Extract the (x, y) coordinate from the center of the cell holding the provided text.  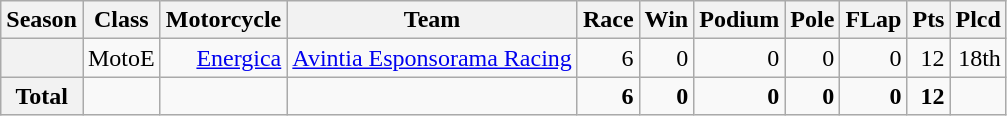
Season (42, 20)
MotoE (121, 58)
Avintia Esponsorama Racing (432, 58)
18th (978, 58)
Pts (928, 20)
Team (432, 20)
Total (42, 96)
Energica (224, 58)
Podium (740, 20)
Plcd (978, 20)
Race (608, 20)
Class (121, 20)
Win (666, 20)
Pole (812, 20)
FLap (874, 20)
Motorcycle (224, 20)
